Pinpoint the cell where the given text exists, returning its (X, Y) midpoint coordinate. 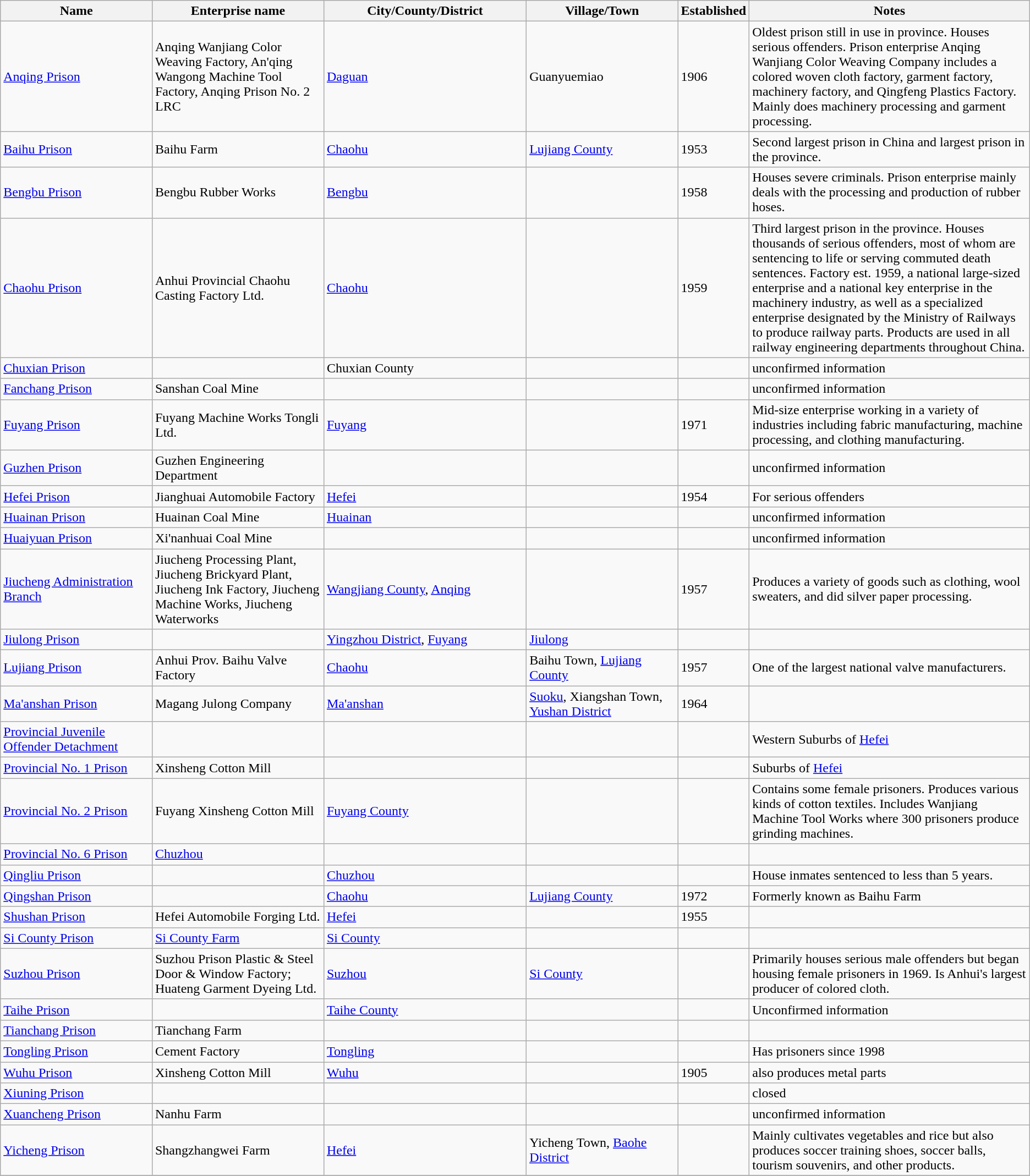
Taihe Prison (76, 1009)
Huainan Prison (76, 517)
Formerly known as Baihu Farm (890, 896)
Guzhen Prison (76, 468)
Western Suburbs of Hefei (890, 739)
1954 (714, 496)
Name (76, 11)
Si County Prison (76, 938)
Fuyang (425, 425)
Established (714, 11)
Huainan Coal Mine (238, 517)
Huainan (425, 517)
Second largest prison in China and largest prison in the province. (890, 150)
Baihu Farm (238, 150)
Jiucheng Processing Plant, Jiucheng Brickyard Plant, Jiucheng Ink Factory, Jiucheng Machine Works, Jiucheng Waterworks (238, 589)
1953 (714, 150)
For serious offenders (890, 496)
Daguan (425, 76)
1906 (714, 76)
Provincial No. 2 Prison (76, 811)
Xi'nanhuai Coal Mine (238, 538)
Mainly cultivates vegetables and rice but also produces soccer training shoes, soccer balls, tourism souvenirs, and other products. (890, 1150)
Baihu Prison (76, 150)
Anqing Wanjiang Color Weaving Factory, An'qing Wangong Machine Tool Factory, Anqing Prison No. 2 LRC (238, 76)
Shushan Prison (76, 917)
Jiucheng Administration Branch (76, 589)
Primarily houses serious male offenders but began housing female prisoners in 1969. Is Anhui's largest producer of colored cloth. (890, 974)
1971 (714, 425)
Yingzhou District, Fuyang (425, 640)
Si County Farm (238, 938)
Houses severe criminals. Prison enterprise mainly deals with the processing and production of rubber hoses. (890, 193)
Fuyang County (425, 811)
Anhui Prov. Baihu Valve Factory (238, 668)
closed (890, 1093)
Ma'anshan (425, 704)
Bengbu Prison (76, 193)
Anqing Prison (76, 76)
Chuxian County (425, 368)
Xuancheng Prison (76, 1114)
1959 (714, 288)
Fanchang Prison (76, 389)
Provincial Juvenile Offender Detachment (76, 739)
Ma'anshan Prison (76, 704)
Suzhou (425, 974)
Bengbu (425, 193)
Guzhen Engineering Department (238, 468)
1972 (714, 896)
Produces a variety of goods such as clothing, wool sweaters, and did silver paper processing. (890, 589)
Suzhou Prison Plastic & Steel Door & Window Factory; Huateng Garment Dyeing Ltd. (238, 974)
1964 (714, 704)
Huaiyuan Prison (76, 538)
Yicheng Prison (76, 1150)
Hefei Prison (76, 496)
Qingliu Prison (76, 875)
1955 (714, 917)
Guanyuemiao (602, 76)
Cement Factory (238, 1051)
Has prisoners since 1998 (890, 1051)
Chaohu Prison (76, 288)
Wangjiang County, Anqing (425, 589)
1958 (714, 193)
Provincial No. 6 Prison (76, 854)
Fuyang Prison (76, 425)
Tongling (425, 1051)
Hefei Automobile Forging Ltd. (238, 917)
Jianghuai Automobile Factory (238, 496)
Village/Town (602, 11)
Tongling Prison (76, 1051)
Notes (890, 11)
House inmates sentenced to less than 5 years. (890, 875)
Tianchang Farm (238, 1030)
Sanshan Coal Mine (238, 389)
Suoku, Xiangshan Town, Yushan District (602, 704)
Nanhu Farm (238, 1114)
City/County/District (425, 11)
Xiuning Prison (76, 1093)
Jiulong (602, 640)
Lujiang Prison (76, 668)
also produces metal parts (890, 1072)
Magang Julong Company (238, 704)
Bengbu Rubber Works (238, 193)
Chuxian Prison (76, 368)
Fuyang Xinsheng Cotton Mill (238, 811)
Enterprise name (238, 11)
Wuhu (425, 1072)
Anhui Provincial Chaohu Casting Factory Ltd. (238, 288)
Shangzhangwei Farm (238, 1150)
1905 (714, 1072)
Fuyang Machine Works Tongli Ltd. (238, 425)
Suburbs of Hefei (890, 768)
Wuhu Prison (76, 1072)
Tianchang Prison (76, 1030)
One of the largest national valve manufacturers. (890, 668)
Taihe County (425, 1009)
Yicheng Town, Baohe District (602, 1150)
Mid-size enterprise working in a variety of industries including fabric manufacturing, machine processing, and clothing manufacturing. (890, 425)
Baihu Town, Lujiang County (602, 668)
Provincial No. 1 Prison (76, 768)
Qingshan Prison (76, 896)
Suzhou Prison (76, 974)
Unconfirmed information (890, 1009)
Jiulong Prison (76, 640)
